For the text-containing cell, return its midpoint in [x, y] coordinate format. 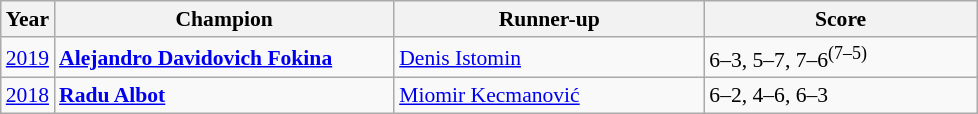
6–3, 5–7, 7–6(7–5) [840, 58]
Denis Istomin [549, 58]
Alejandro Davidovich Fokina [224, 58]
Year [28, 19]
6–2, 4–6, 6–3 [840, 96]
Champion [224, 19]
Runner-up [549, 19]
2019 [28, 58]
Score [840, 19]
Radu Albot [224, 96]
2018 [28, 96]
Miomir Kecmanović [549, 96]
